Determine the (X, Y) coordinate at the center of the cell enclosing the given text.  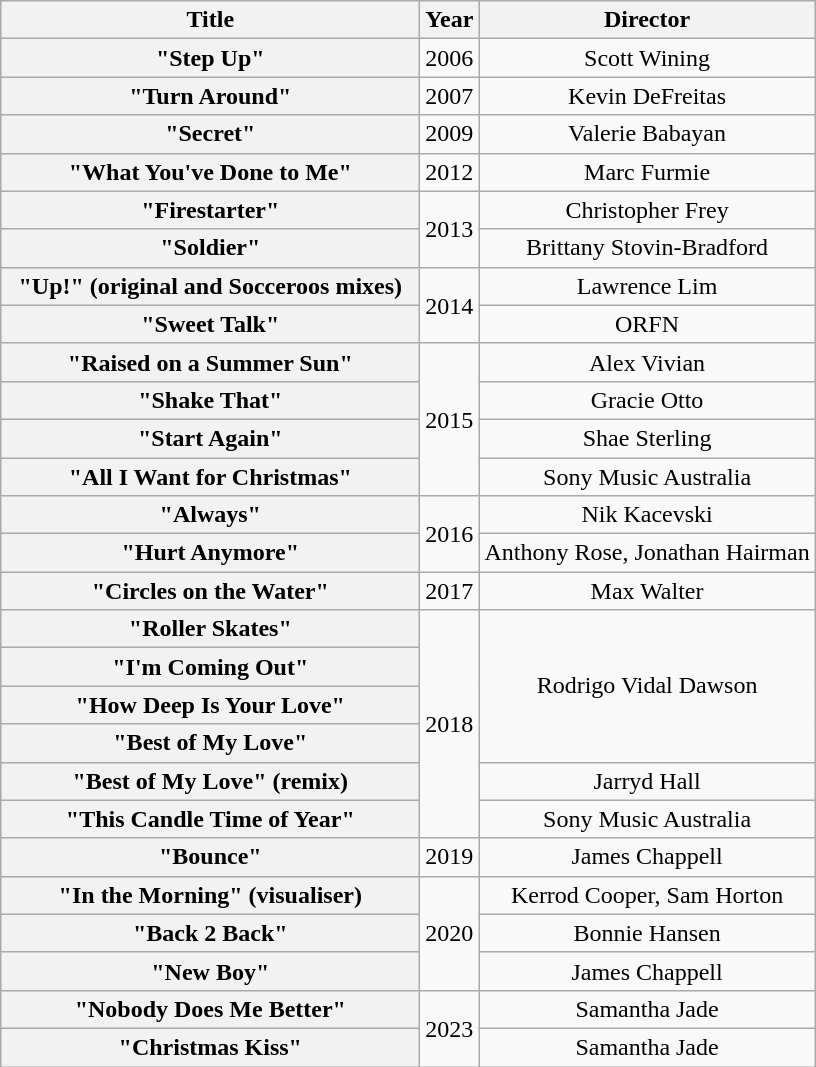
"In the Morning" (visualiser) (210, 895)
"Sweet Talk" (210, 324)
"This Candle Time of Year" (210, 819)
Valerie Babayan (647, 134)
Alex Vivian (647, 362)
Rodrigo Vidal Dawson (647, 686)
"Up!" (original and Socceroos mixes) (210, 286)
"Circles on the Water" (210, 591)
"What You've Done to Me" (210, 172)
Anthony Rose, Jonathan Hairman (647, 553)
"Soldier" (210, 248)
2014 (450, 305)
2015 (450, 419)
"Back 2 Back" (210, 933)
2019 (450, 857)
"New Boy" (210, 971)
"Bounce" (210, 857)
Bonnie Hansen (647, 933)
"How Deep Is Your Love" (210, 705)
"Always" (210, 515)
"Raised on a Summer Sun" (210, 362)
2016 (450, 534)
Kerrod Cooper, Sam Horton (647, 895)
"Christmas Kiss" (210, 1047)
"Start Again" (210, 438)
ORFN (647, 324)
"Roller Skates" (210, 629)
Year (450, 20)
2012 (450, 172)
Max Walter (647, 591)
"Best of My Love" (remix) (210, 781)
"I'm Coming Out" (210, 667)
Gracie Otto (647, 400)
"Hurt Anymore" (210, 553)
2017 (450, 591)
2006 (450, 58)
Shae Sterling (647, 438)
Christopher Frey (647, 210)
"Firestarter" (210, 210)
Director (647, 20)
"Best of My Love" (210, 743)
Nik Kacevski (647, 515)
Title (210, 20)
"Shake That" (210, 400)
"Nobody Does Me Better" (210, 1009)
2013 (450, 229)
"Step Up" (210, 58)
2018 (450, 724)
Brittany Stovin-Bradford (647, 248)
"Secret" (210, 134)
"Turn Around" (210, 96)
Scott Wining (647, 58)
2020 (450, 933)
Jarryd Hall (647, 781)
2007 (450, 96)
"All I Want for Christmas" (210, 477)
Kevin DeFreitas (647, 96)
2023 (450, 1028)
Lawrence Lim (647, 286)
Marc Furmie (647, 172)
2009 (450, 134)
